Pinpoint the cell where the given text exists, returning its [x, y] midpoint coordinate. 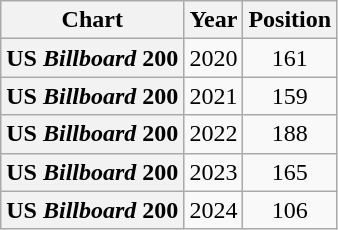
2024 [214, 210]
Year [214, 20]
2020 [214, 58]
188 [290, 134]
Chart [92, 20]
2022 [214, 134]
159 [290, 96]
2021 [214, 96]
2023 [214, 172]
165 [290, 172]
Position [290, 20]
106 [290, 210]
161 [290, 58]
